Return [x, y] of the center of cell containing provided text 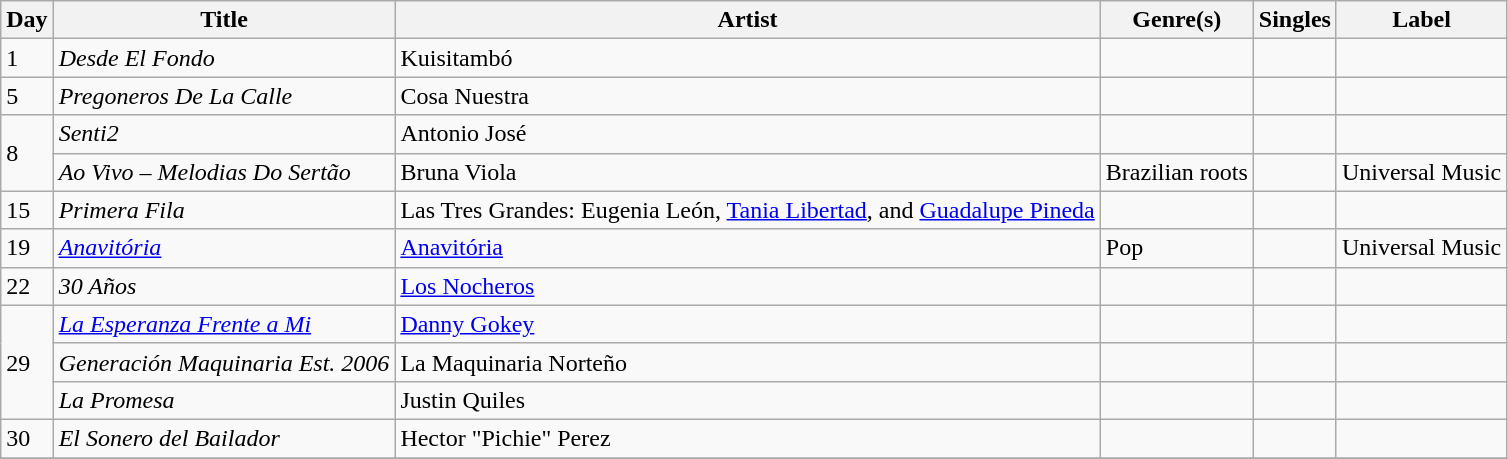
30 Años [224, 286]
15 [27, 210]
Generación Maquinaria Est. 2006 [224, 362]
Pop [1176, 248]
8 [27, 153]
29 [27, 362]
El Sonero del Bailador [224, 438]
Danny Gokey [748, 324]
Genre(s) [1176, 20]
Desde El Fondo [224, 58]
Los Nocheros [748, 286]
La Promesa [224, 400]
Label [1421, 20]
Kuisitambó [748, 58]
Senti2 [224, 134]
Las Tres Grandes: Eugenia León, Tania Libertad, and Guadalupe Pineda [748, 210]
Cosa Nuestra [748, 96]
Hector "Pichie" Perez [748, 438]
Artist [748, 20]
Singles [1294, 20]
5 [27, 96]
Pregoneros De La Calle [224, 96]
La Esperanza Frente a Mi [224, 324]
Bruna Viola [748, 172]
Ao Vivo – Melodias Do Sertão [224, 172]
1 [27, 58]
Justin Quiles [748, 400]
Brazilian roots [1176, 172]
Antonio José [748, 134]
19 [27, 248]
22 [27, 286]
30 [27, 438]
Title [224, 20]
La Maquinaria Norteño [748, 362]
Day [27, 20]
Primera Fila [224, 210]
